For the text-containing cell, return its midpoint in (x, y) coordinate format. 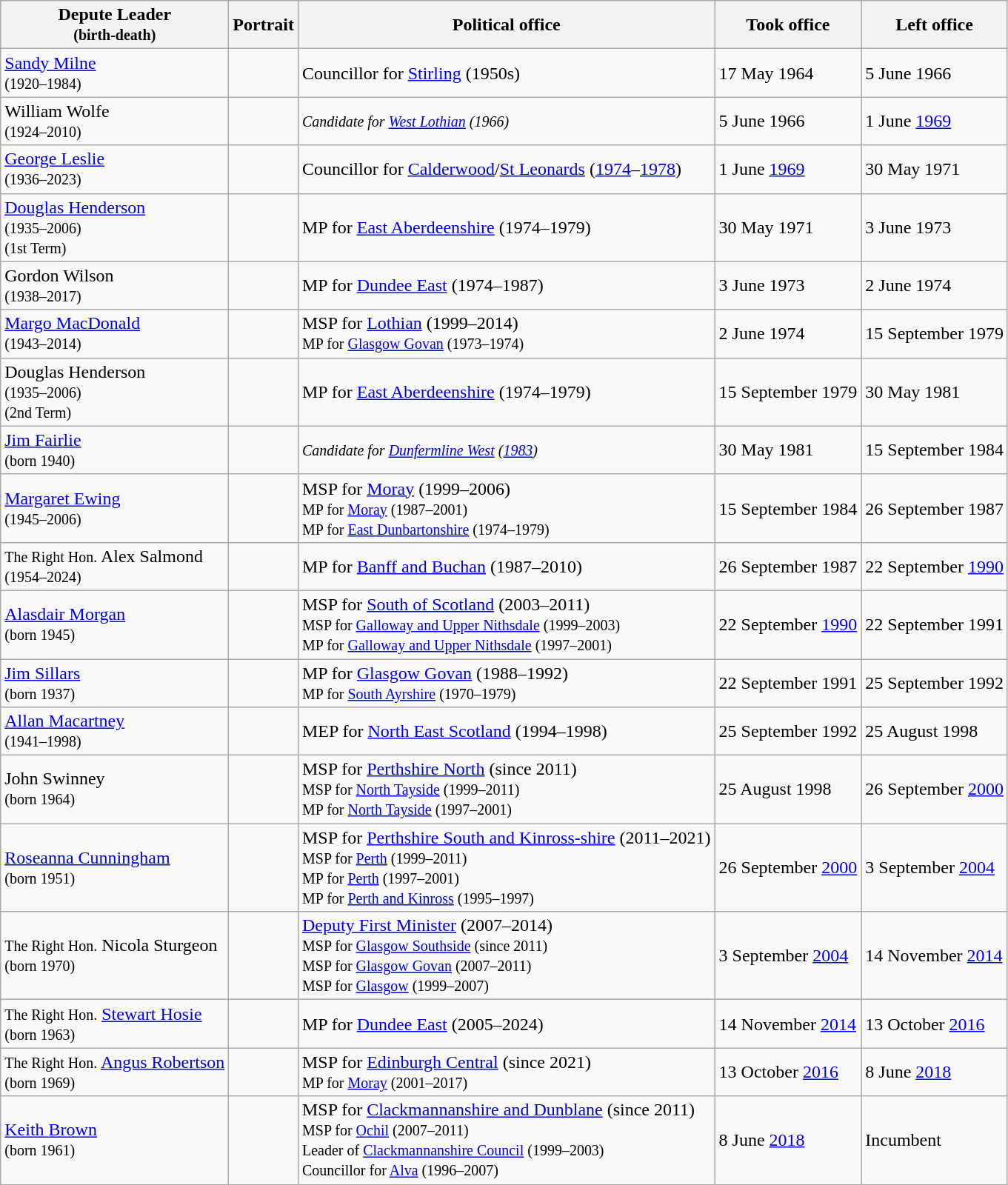
Jim Sillars(born 1937) (115, 683)
Margo MacDonald(1943–2014) (115, 333)
Portrait (264, 25)
William Wolfe (1924–2010) (115, 121)
Political office (507, 25)
MP for Banff and Buchan (1987–2010) (507, 566)
MP for Dundee East (1974–1987) (507, 286)
Depute Leader (birth-death) (115, 25)
MSP for South of Scotland (2003–2011) MSP for Galloway and Upper Nithsdale (1999–2003) MP for Galloway and Upper Nithsdale (1997–2001) (507, 624)
MP for Glasgow Govan (1988–1992) MP for South Ayrshire (1970–1979) (507, 683)
The Right Hon. Alex Salmond (1954–2024) (115, 566)
MSP for Perthshire South and Kinross-shire (2011–2021) MSP for Perth (1999–2011) MP for Perth (1997–2001) MP for Perth and Kinross (1995–1997) (507, 868)
MSP for Lothian (1999–2014) MP for Glasgow Govan (1973–1974) (507, 333)
Councillor for Stirling (1950s) (507, 73)
MSP for Moray (1999–2006) MP for Moray (1987–2001) MP for East Dunbartonshire (1974–1979) (507, 508)
The Right Hon. Angus Robertson (born 1969) (115, 1072)
George Leslie (1936–2023) (115, 169)
MEP for North East Scotland (1994–1998) (507, 732)
MSP for Edinburgh Central (since 2021) MP for Moray (2001–2017) (507, 1072)
17 May 1964 (788, 73)
Keith Brown(born 1961) (115, 1141)
Councillor for Calderwood/St Leonards (1974–1978) (507, 169)
Deputy First Minister (2007–2014) MSP for Glasgow Southside (since 2011) MSP for Glasgow Govan (2007–2011) MSP for Glasgow (1999–2007) (507, 955)
The Right Hon. Stewart Hosie(born 1963) (115, 1024)
Jim Fairlie(born 1940) (115, 450)
Took office (788, 25)
Alasdair Morgan(born 1945) (115, 624)
Allan Macartney(1941–1998) (115, 732)
Incumbent (935, 1141)
Douglas Henderson (1935–2006) (1st Term) (115, 227)
Roseanna Cunningham(born 1951) (115, 868)
Left office (935, 25)
The Right Hon. Nicola Sturgeon(born 1970) (115, 955)
John Swinney (born 1964) (115, 790)
Gordon Wilson (1938–2017) (115, 286)
MSP for Perthshire North (since 2011) MSP for North Tayside (1999–2011)MP for North Tayside (1997–2001) (507, 790)
Candidate for West Lothian (1966) (507, 121)
Douglas Henderson (1935–2006) (2nd Term) (115, 392)
Candidate for Dunfermline West (1983) (507, 450)
Sandy Milne(1920–1984) (115, 73)
MP for Dundee East (2005–2024) (507, 1024)
Margaret Ewing (1945–2006) (115, 508)
